Extract the (X, Y) coordinate from the center of the cell holding the provided text.  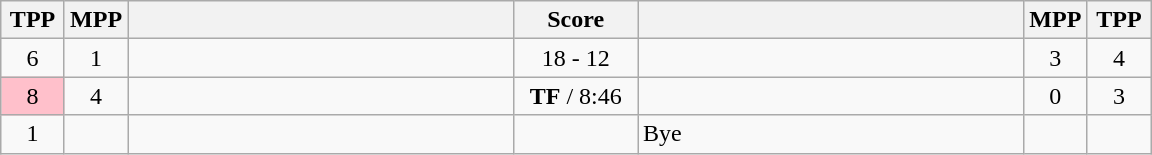
6 (33, 58)
8 (33, 96)
TF / 8:46 (576, 96)
0 (1056, 96)
Score (576, 20)
18 - 12 (576, 58)
Bye (831, 134)
